Capture the cell that displays the provided text and extract its [x, y] central coordinate. 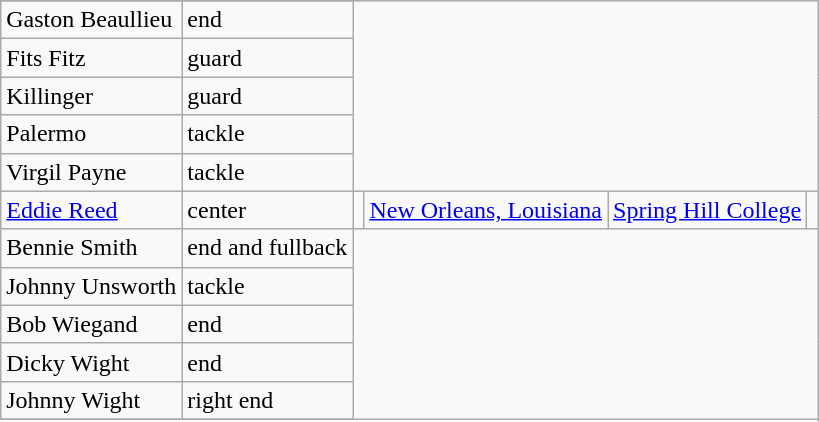
Virgil Payne [92, 172]
Fits Fitz [92, 58]
Johnny Wight [92, 400]
Johnny Unsworth [92, 286]
Bob Wiegand [92, 324]
Bennie Smith [92, 248]
Killinger [92, 96]
center [268, 210]
Dicky Wight [92, 362]
right end [268, 400]
Gaston Beaullieu [92, 20]
Eddie Reed [92, 210]
end and fullback [268, 248]
New Orleans, Louisiana [486, 210]
Spring Hill College [708, 210]
Palermo [92, 134]
